Search for the cell housing the specified text and yield its [X, Y] center coordinate. 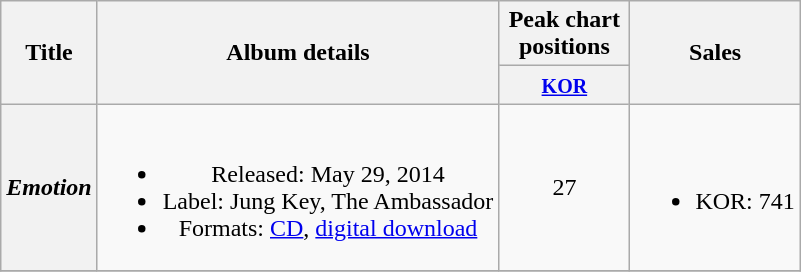
27 [564, 188]
Album details [298, 52]
Peak chart positions [564, 34]
Title [49, 52]
Released: May 29, 2014Label: Jung Key, The AmbassadorFormats: CD, digital download [298, 188]
KOR [564, 85]
KOR: 741 [715, 188]
Sales [715, 52]
Emotion [49, 188]
